Output the (X, Y) coordinate of the center of the cell containing the given text.  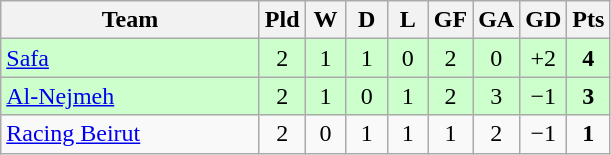
Safa (130, 58)
Team (130, 20)
W (326, 20)
4 (588, 58)
GD (544, 20)
Racing Beirut (130, 134)
GA (496, 20)
Pld (282, 20)
+2 (544, 58)
GF (450, 20)
Pts (588, 20)
D (366, 20)
Al-Nejmeh (130, 96)
L (408, 20)
